Output the (X, Y) coordinate of the center of the cell containing the given text.  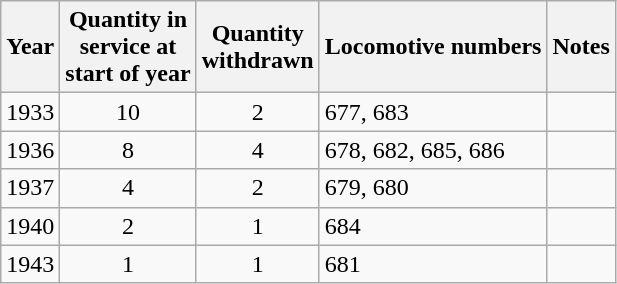
Year (30, 47)
1933 (30, 112)
Notes (581, 47)
Quantitywithdrawn (258, 47)
Locomotive numbers (433, 47)
679, 680 (433, 188)
681 (433, 264)
8 (128, 150)
678, 682, 685, 686 (433, 150)
Quantity inservice atstart of year (128, 47)
1937 (30, 188)
1936 (30, 150)
684 (433, 226)
1940 (30, 226)
1943 (30, 264)
677, 683 (433, 112)
10 (128, 112)
